Search for the cell housing the specified text and yield its (X, Y) center coordinate. 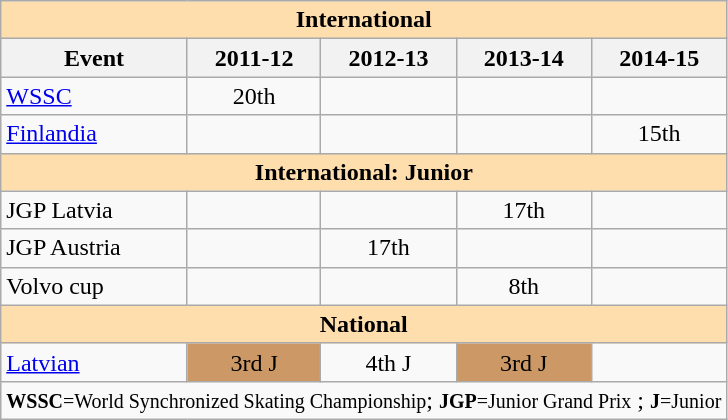
National (364, 324)
15th (658, 134)
8th (524, 286)
JGP Austria (94, 248)
20th (254, 96)
2014-15 (658, 58)
Event (94, 58)
4th J (388, 362)
WSSC (94, 96)
Volvo cup (94, 286)
Latvian (94, 362)
Finlandia (94, 134)
International (364, 20)
International: Junior (364, 172)
WSSC=World Synchronized Skating Championship; JGP=Junior Grand Prix ; J=Junior (364, 400)
2011-12 (254, 58)
2012-13 (388, 58)
JGP Latvia (94, 210)
2013-14 (524, 58)
